Extract the [x, y] coordinate from the center of the cell holding the provided text.  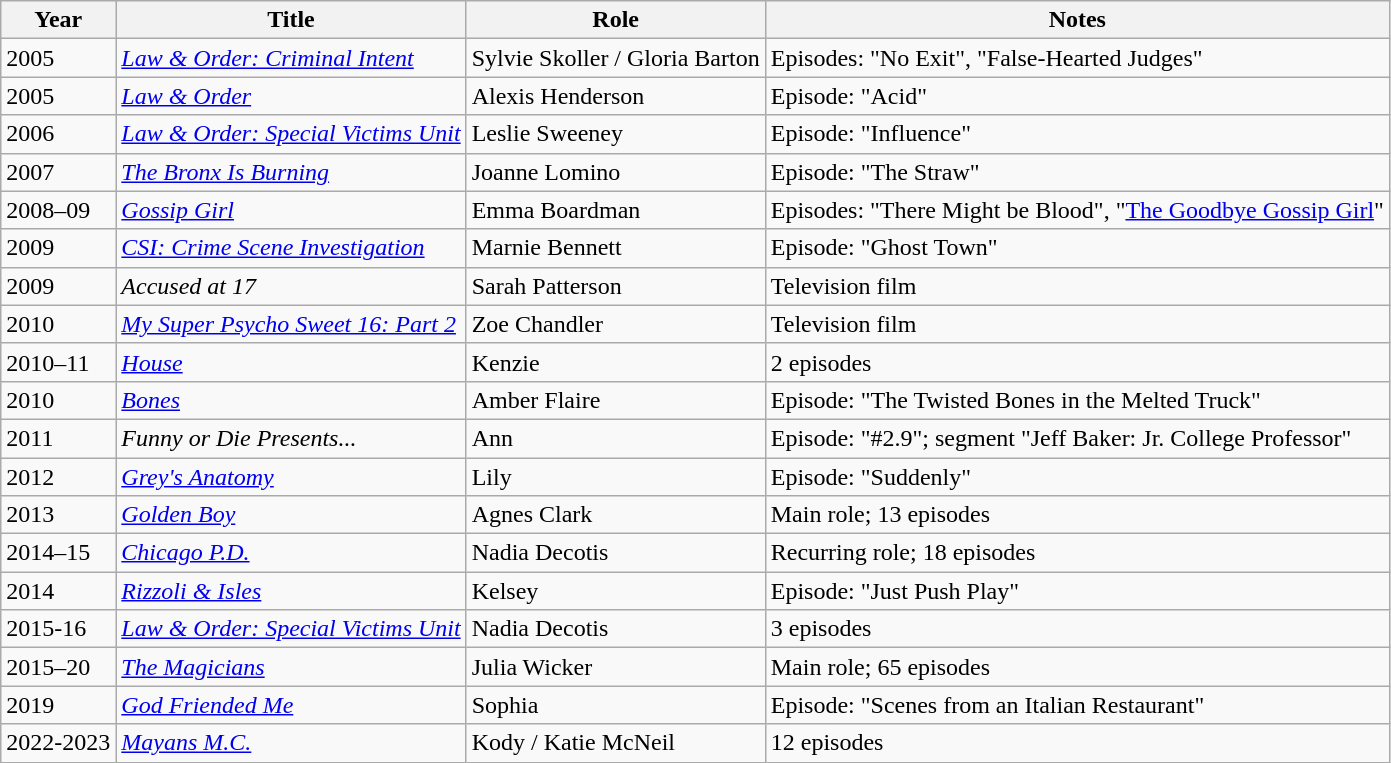
Golden Boy [291, 515]
Episodes: "There Might be Blood", "The Goodbye Gossip Girl" [1077, 210]
2015–20 [58, 667]
Emma Boardman [616, 210]
2007 [58, 172]
Title [291, 20]
2015-16 [58, 629]
Grey's Anatomy [291, 477]
Bones [291, 400]
Chicago P.D. [291, 553]
Julia Wicker [616, 667]
2014–15 [58, 553]
Episode: "Just Push Play" [1077, 591]
Kelsey [616, 591]
2010–11 [58, 362]
2012 [58, 477]
The Magicians [291, 667]
Accused at 17 [291, 286]
Notes [1077, 20]
Funny or Die Presents... [291, 438]
Rizzoli & Isles [291, 591]
Kody / Katie McNeil [616, 743]
Main role; 65 episodes [1077, 667]
Ann [616, 438]
Role [616, 20]
Year [58, 20]
2013 [58, 515]
Law & Order [291, 96]
Agnes Clark [616, 515]
Mayans M.C. [291, 743]
Episode: "The Straw" [1077, 172]
Leslie Sweeney [616, 134]
Lily [616, 477]
2011 [58, 438]
2022-2023 [58, 743]
Episode: "The Twisted Bones in the Melted Truck" [1077, 400]
2008–09 [58, 210]
Episode: "Influence" [1077, 134]
Amber Flaire [616, 400]
Marnie Bennett [616, 248]
Gossip Girl [291, 210]
Recurring role; 18 episodes [1077, 553]
Joanne Lomino [616, 172]
Episode: "Ghost Town" [1077, 248]
Alexis Henderson [616, 96]
12 episodes [1077, 743]
Episodes: "No Exit", "False-Hearted Judges" [1077, 58]
God Friended Me [291, 705]
Sylvie Skoller / Gloria Barton [616, 58]
Sarah Patterson [616, 286]
My Super Psycho Sweet 16: Part 2 [291, 324]
Zoe Chandler [616, 324]
Sophia [616, 705]
2006 [58, 134]
2014 [58, 591]
Episode: "#2.9"; segment "Jeff Baker: Jr. College Professor" [1077, 438]
Episode: "Suddenly" [1077, 477]
CSI: Crime Scene Investigation [291, 248]
The Bronx Is Burning [291, 172]
Kenzie [616, 362]
Law & Order: Criminal Intent [291, 58]
House [291, 362]
Episode: "Acid" [1077, 96]
Episode: "Scenes from an Italian Restaurant" [1077, 705]
2 episodes [1077, 362]
Main role; 13 episodes [1077, 515]
3 episodes [1077, 629]
2019 [58, 705]
